Find where the given text appears and provide that cell's center as [x, y] coordinate. 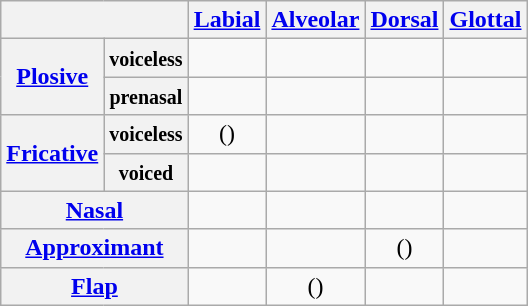
Dorsal [404, 20]
Plosive [52, 77]
Flap [94, 286]
Alveolar [316, 20]
Approximant [94, 248]
Fricative [52, 153]
Glottal [486, 20]
Labial [227, 20]
voiced [146, 172]
prenasal [146, 96]
Nasal [94, 210]
